Locate the cell with the specified text and output its [X, Y] center coordinate. 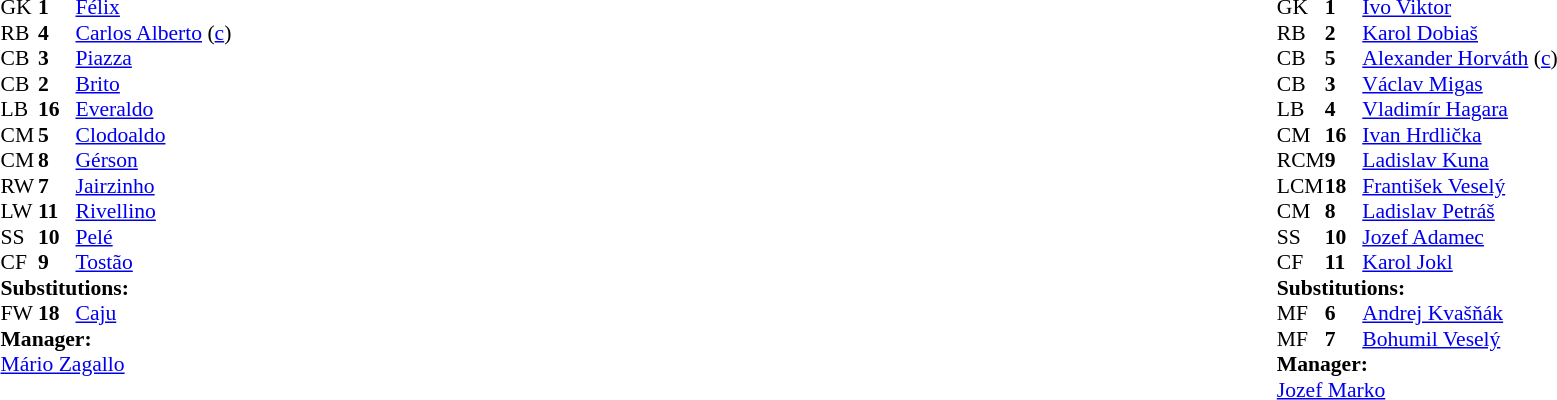
Alexander Horváth (c) [1460, 59]
Everaldo [154, 109]
FW [19, 313]
Jozef Adamec [1460, 237]
Carlos Alberto (c) [154, 33]
RW [19, 186]
Mário Zagallo [116, 365]
Pelé [154, 237]
LW [19, 211]
Ivan Hrdlička [1460, 135]
Brito [154, 84]
6 [1344, 313]
RCM [1301, 161]
František Veselý [1460, 186]
Jairzinho [154, 186]
Vladimír Hagara [1460, 109]
LCM [1301, 186]
Karol Dobiaš [1460, 33]
Václav Migas [1460, 84]
Andrej Kvašňák [1460, 313]
Caju [154, 313]
Manager: [116, 339]
Gérson [154, 161]
Clodoaldo [154, 135]
Piazza [154, 59]
Karol Jokl [1460, 263]
Tostão [154, 263]
Substitutions: [116, 288]
Bohumil Veselý [1460, 339]
Ladislav Kuna [1460, 161]
Rivellino [154, 211]
Ladislav Petráš [1460, 211]
